For the text-containing cell, return its midpoint in (X, Y) coordinate format. 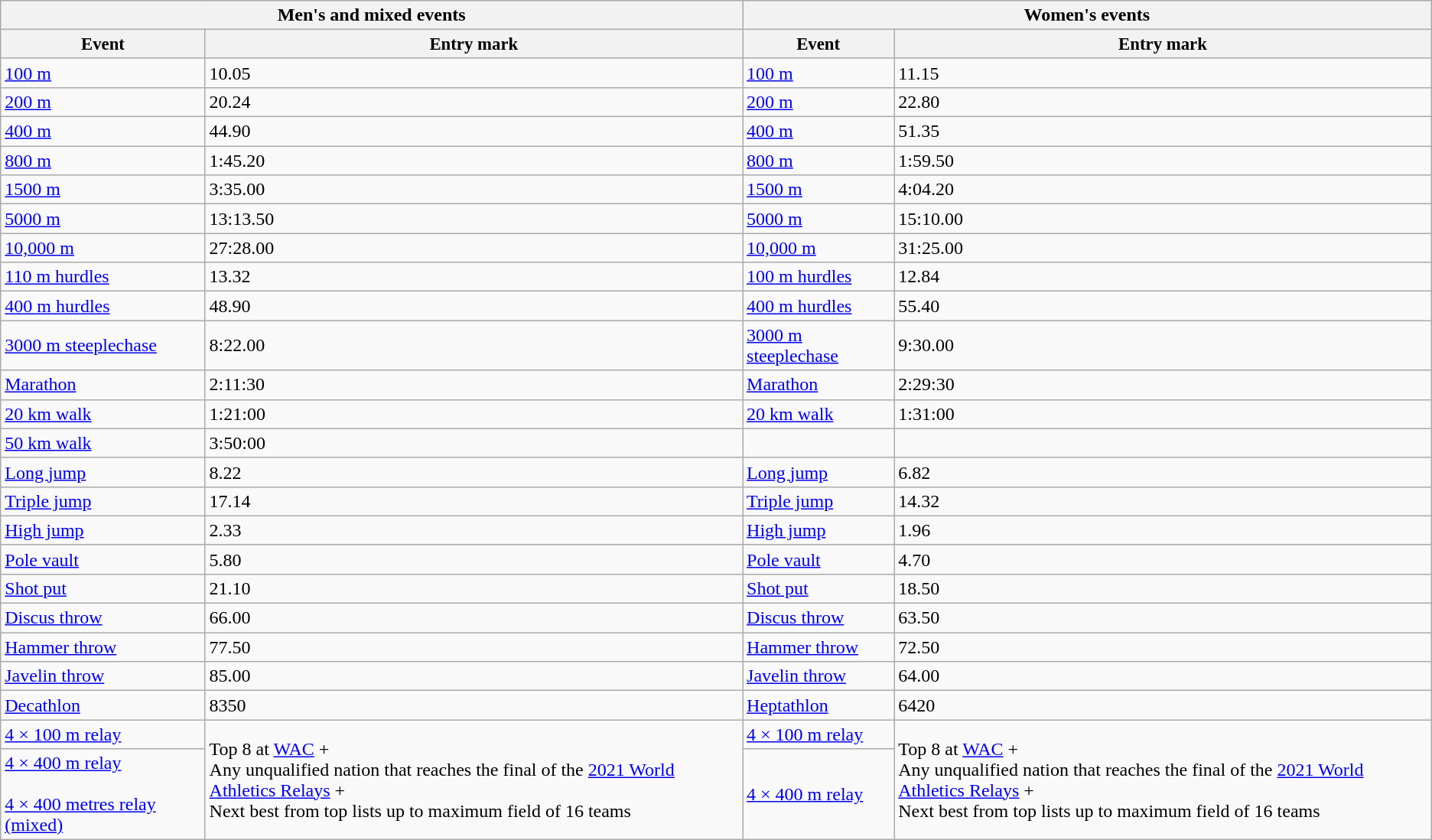
21.10 (474, 588)
13:13.50 (474, 219)
22.80 (1163, 102)
77.50 (474, 647)
13.32 (474, 277)
3:50:00 (474, 443)
1:45.20 (474, 161)
4.70 (1163, 559)
14.32 (1163, 501)
64.00 (1163, 676)
66.00 (474, 618)
8:22.00 (474, 346)
Decathlon (103, 705)
4:04.20 (1163, 190)
4 × 400 m relay4 × 400 metres relay (mixed) (103, 794)
1:59.50 (1163, 161)
55.40 (1163, 306)
50 km walk (103, 443)
11.15 (1163, 73)
Women's events (1088, 15)
3:35.00 (474, 190)
9:30.00 (1163, 346)
6.82 (1163, 472)
51.35 (1163, 132)
1:31:00 (1163, 414)
2:29:30 (1163, 385)
8350 (474, 705)
2:11:30 (474, 385)
4 × 400 m relay (819, 794)
15:10.00 (1163, 219)
100 m hurdles (819, 277)
12.84 (1163, 277)
2.33 (474, 530)
Heptathlon (819, 705)
110 m hurdles (103, 277)
17.14 (474, 501)
1:21:00 (474, 414)
18.50 (1163, 588)
20.24 (474, 102)
27:28.00 (474, 248)
85.00 (474, 676)
48.90 (474, 306)
31:25.00 (1163, 248)
72.50 (1163, 647)
5.80 (474, 559)
6420 (1163, 705)
8.22 (474, 472)
1.96 (1163, 530)
44.90 (474, 132)
63.50 (1163, 618)
Men's and mixed events (372, 15)
10.05 (474, 73)
